Find where the given text appears and provide that cell's center as (X, Y) coordinate. 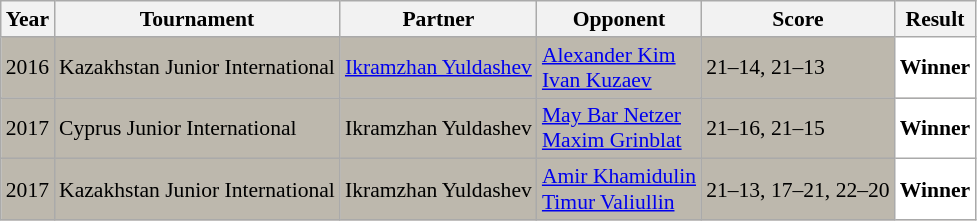
21–16, 21–15 (798, 128)
Year (28, 19)
Score (798, 19)
Result (936, 19)
Cyprus Junior International (197, 128)
Tournament (197, 19)
21–13, 17–21, 22–20 (798, 190)
Alexander Kim Ivan Kuzaev (619, 68)
Partner (438, 19)
Opponent (619, 19)
2016 (28, 68)
21–14, 21–13 (798, 68)
Amir Khamidulin Timur Valiullin (619, 190)
May Bar Netzer Maxim Grinblat (619, 128)
